Detect which cell encompasses the target text, then output its (x, y) center coordinate. 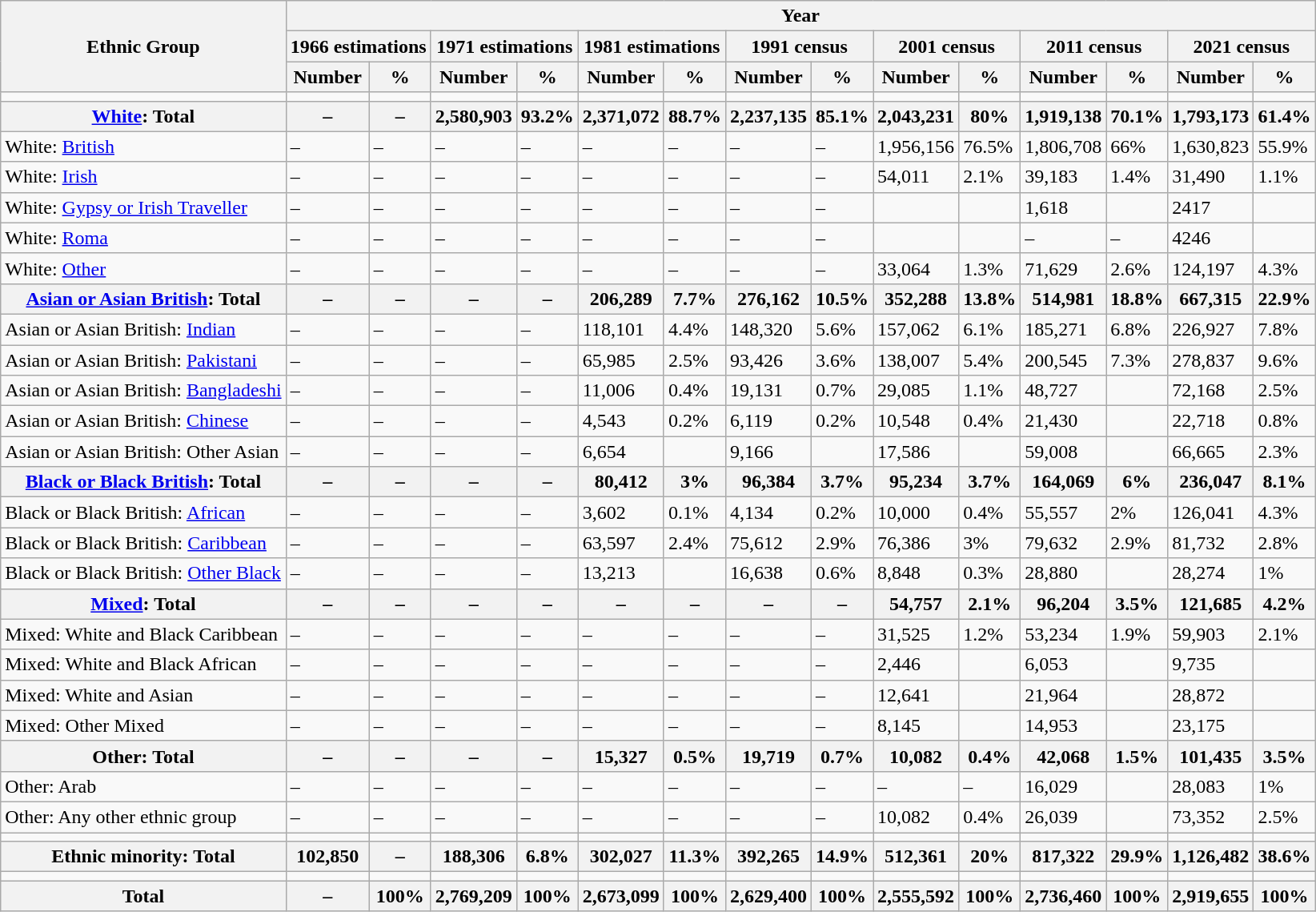
White: Irish (143, 177)
2,371,072 (621, 116)
33,064 (916, 268)
15,327 (621, 756)
4.2% (1284, 604)
7.3% (1137, 360)
29,085 (916, 391)
2417 (1210, 207)
200,545 (1063, 360)
1.5% (1137, 756)
26,039 (1063, 817)
Asian or Asian British: Total (143, 299)
6% (1137, 482)
48,727 (1063, 391)
6.1% (989, 329)
226,927 (1210, 329)
39,183 (1063, 177)
3.6% (842, 360)
73,352 (1210, 817)
667,315 (1210, 299)
Asian or Asian British: Other Asian (143, 452)
0.5% (695, 756)
75,612 (768, 543)
55.9% (1284, 147)
Ethnic minority: Total (143, 857)
2.3% (1284, 452)
81,732 (1210, 543)
2,919,655 (1210, 896)
2.4% (695, 543)
28,274 (1210, 573)
2,043,231 (916, 116)
65,985 (621, 360)
2021 census (1242, 46)
10,548 (916, 421)
4,543 (621, 421)
59,008 (1063, 452)
Other: Any other ethnic group (143, 817)
6,654 (621, 452)
1,793,173 (1210, 116)
188,306 (474, 857)
Black or Black British: Total (143, 482)
Mixed: Other Mixed (143, 725)
16,638 (768, 573)
7.8% (1284, 329)
13,213 (621, 573)
2.6% (1137, 268)
12,641 (916, 695)
28,880 (1063, 573)
White: British (143, 147)
5.4% (989, 360)
88.7% (695, 116)
6,119 (768, 421)
93,426 (768, 360)
Mixed: White and Black Caribbean (143, 634)
76,386 (916, 543)
0.8% (1284, 421)
0.1% (695, 512)
79,632 (1063, 543)
0.3% (989, 573)
11,006 (621, 391)
148,320 (768, 329)
302,027 (621, 857)
Year (800, 16)
Ethnic Group (143, 46)
Asian or Asian British: Chinese (143, 421)
2,237,135 (768, 116)
2,580,903 (474, 116)
1,630,823 (1210, 147)
21,964 (1063, 695)
392,265 (768, 857)
2,629,400 (768, 896)
8,145 (916, 725)
14.9% (842, 857)
76.5% (989, 147)
1.2% (989, 634)
80% (989, 116)
817,322 (1063, 857)
1.3% (989, 268)
White: Gypsy or Irish Traveller (143, 207)
124,197 (1210, 268)
0.6% (842, 573)
10.5% (842, 299)
85.1% (842, 116)
19,719 (768, 756)
96,384 (768, 482)
59,903 (1210, 634)
2001 census (947, 46)
1966 estimations (359, 46)
138,007 (916, 360)
6,053 (1063, 665)
2,769,209 (474, 896)
38.6% (1284, 857)
1,618 (1063, 207)
70.1% (1137, 116)
9,166 (768, 452)
93.2% (548, 116)
276,162 (768, 299)
1991 census (799, 46)
2,736,460 (1063, 896)
16,029 (1063, 786)
4246 (1210, 238)
White: Total (143, 116)
2011 census (1094, 46)
126,041 (1210, 512)
4.4% (695, 329)
28,872 (1210, 695)
66% (1137, 147)
1981 estimations (652, 46)
1,126,482 (1210, 857)
1,806,708 (1063, 147)
63,597 (621, 543)
Asian or Asian British: Pakistani (143, 360)
1971 estimations (504, 46)
8.1% (1284, 482)
Mixed: White and Asian (143, 695)
2,673,099 (621, 896)
Other: Arab (143, 786)
118,101 (621, 329)
236,047 (1210, 482)
2,446 (916, 665)
8,848 (916, 573)
19,131 (768, 391)
10,000 (916, 512)
5.6% (842, 329)
14,953 (1063, 725)
11.3% (695, 857)
352,288 (916, 299)
4,134 (768, 512)
95,234 (916, 482)
18.8% (1137, 299)
7.7% (695, 299)
20% (989, 857)
Asian or Asian British: Bangladeshi (143, 391)
54,757 (916, 604)
White: Roma (143, 238)
71,629 (1063, 268)
55,557 (1063, 512)
31,490 (1210, 177)
206,289 (621, 299)
Black or Black British: African (143, 512)
61.4% (1284, 116)
96,204 (1063, 604)
66,665 (1210, 452)
Black or Black British: Caribbean (143, 543)
13.8% (989, 299)
80,412 (621, 482)
72,168 (1210, 391)
22.9% (1284, 299)
1,956,156 (916, 147)
9,735 (1210, 665)
Mixed: Total (143, 604)
28,083 (1210, 786)
1.4% (1137, 177)
121,685 (1210, 604)
53,234 (1063, 634)
9.6% (1284, 360)
Mixed: White and Black African (143, 665)
21,430 (1063, 421)
512,361 (916, 857)
2% (1137, 512)
23,175 (1210, 725)
White: Other (143, 268)
157,062 (916, 329)
2,555,592 (916, 896)
3,602 (621, 512)
1.9% (1137, 634)
Total (143, 896)
278,837 (1210, 360)
2.8% (1284, 543)
Asian or Asian British: Indian (143, 329)
31,525 (916, 634)
164,069 (1063, 482)
29.9% (1137, 857)
Other: Total (143, 756)
17,586 (916, 452)
101,435 (1210, 756)
22,718 (1210, 421)
185,271 (1063, 329)
514,981 (1063, 299)
1,919,138 (1063, 116)
102,850 (327, 857)
42,068 (1063, 756)
54,011 (916, 177)
Black or Black British: Other Black (143, 573)
